Find where the given text appears and provide that cell's center as [X, Y] coordinate. 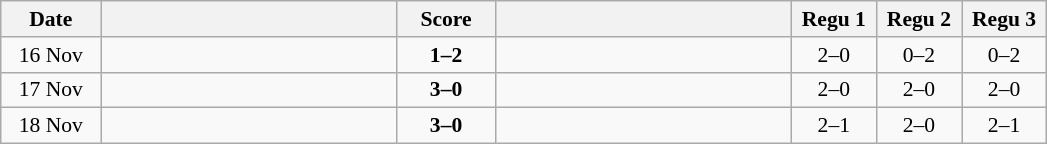
16 Nov [51, 55]
17 Nov [51, 90]
Regu 1 [834, 19]
18 Nov [51, 126]
Score [446, 19]
1–2 [446, 55]
Regu 3 [1004, 19]
Regu 2 [918, 19]
Date [51, 19]
